Detect which cell encompasses the target text, then output its [x, y] center coordinate. 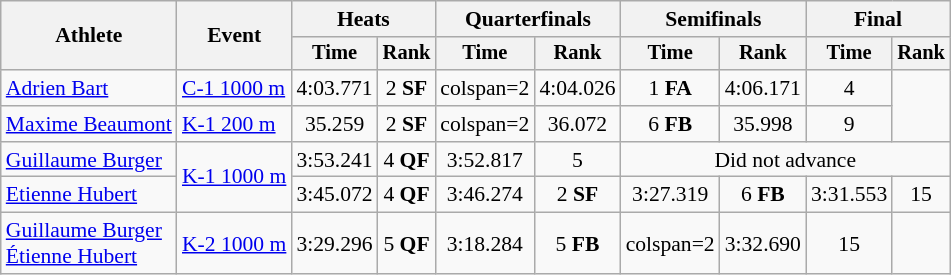
Adrien Bart [89, 88]
C-1 1000 m [234, 88]
3:46.274 [484, 195]
5 [577, 160]
3:31.553 [849, 195]
4:04.026 [577, 88]
3:27.319 [670, 195]
4 [849, 88]
4:06.171 [763, 88]
3:29.296 [334, 244]
Final [878, 19]
3:53.241 [334, 160]
3:52.817 [484, 160]
3:45.072 [334, 195]
3:18.284 [484, 244]
Heats [363, 19]
Did not advance [786, 160]
35.998 [763, 124]
5 QF [407, 244]
Guillaume Burger [89, 160]
35.259 [334, 124]
3:32.690 [763, 244]
K-1 1000 m [234, 178]
Maxime Beaumont [89, 124]
1 FA [670, 88]
4:03.771 [334, 88]
K-1 200 m [234, 124]
Athlete [89, 36]
Event [234, 36]
Semifinals [714, 19]
36.072 [577, 124]
5 FB [577, 244]
K-2 1000 m [234, 244]
9 [849, 124]
Guillaume BurgerÉtienne Hubert [89, 244]
Quarterfinals [528, 19]
Etienne Hubert [89, 195]
